Locate the cell with the specified text and output its [X, Y] center coordinate. 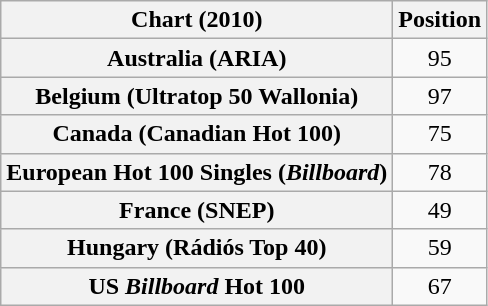
Belgium (Ultratop 50 Wallonia) [197, 96]
US Billboard Hot 100 [197, 286]
78 [440, 172]
49 [440, 210]
Chart (2010) [197, 20]
European Hot 100 Singles (Billboard) [197, 172]
97 [440, 96]
France (SNEP) [197, 210]
Hungary (Rádiós Top 40) [197, 248]
75 [440, 134]
67 [440, 286]
95 [440, 58]
Australia (ARIA) [197, 58]
Canada (Canadian Hot 100) [197, 134]
59 [440, 248]
Position [440, 20]
